Search for the cell housing the specified text and yield its [x, y] center coordinate. 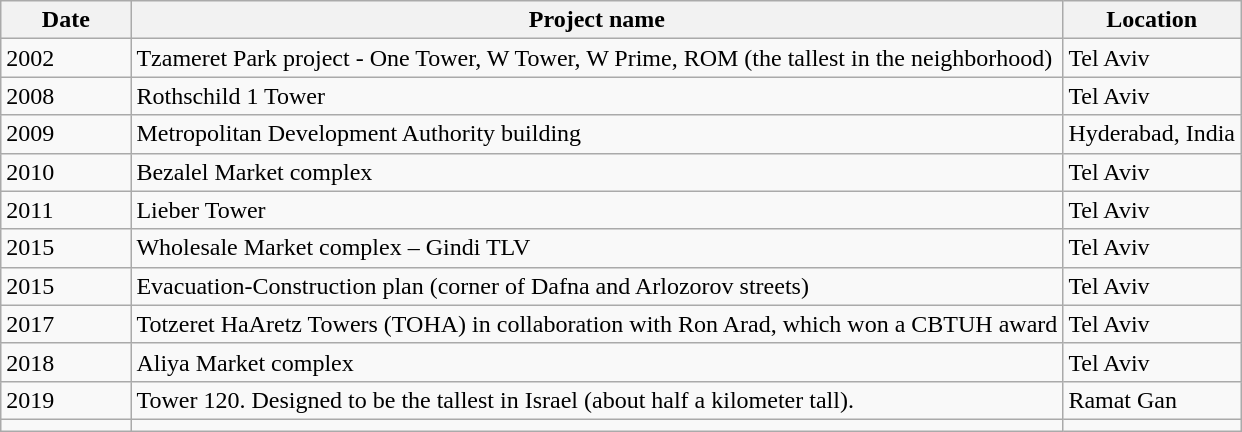
2002 [66, 58]
2018 [66, 362]
Date [66, 20]
2019 [66, 400]
Metropolitan Development Authority building [597, 134]
2008 [66, 96]
Hyderabad, India [1152, 134]
Project name [597, 20]
Ramat Gan [1152, 400]
Tower 120. Designed to be the tallest in Israel (about half a kilometer tall). [597, 400]
Evacuation-Construction plan (corner of Dafna and Arlozorov streets) [597, 286]
Aliya Market complex [597, 362]
Wholesale Market complex – Gindi TLV [597, 248]
2009 [66, 134]
2011 [66, 210]
Totzeret HaAretz Towers (TOHA) in collaboration with Ron Arad, which won a CBTUH award [597, 324]
Location [1152, 20]
2010 [66, 172]
Bezalel Market complex [597, 172]
Tzameret Park project - One Tower, W Tower, W Prime, ROM (the tallest in the neighborhood) [597, 58]
Lieber Tower [597, 210]
Rothschild 1 Tower [597, 96]
2017 [66, 324]
